Detect which cell encompasses the target text, then output its [X, Y] center coordinate. 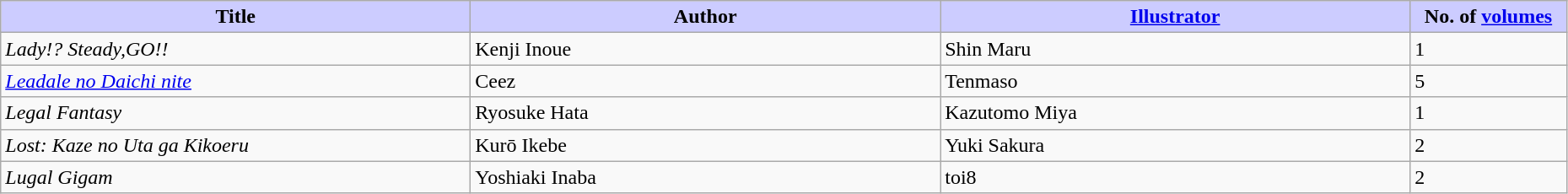
Kurō Ikebe [705, 145]
Tenmaso [1176, 81]
Legal Fantasy [236, 113]
Ryosuke Hata [705, 113]
Lady!? Steady,GO!! [236, 49]
Leadale no Daichi nite [236, 81]
Kenji Inoue [705, 49]
Yoshiaki Inaba [705, 177]
Ceez [705, 81]
Yuki Sakura [1176, 145]
Title [236, 17]
Author [705, 17]
Illustrator [1176, 17]
Shin Maru [1176, 49]
Kazutomo Miya [1176, 113]
Lost: Kaze no Uta ga Kikoeru [236, 145]
5 [1489, 81]
toi8 [1176, 177]
No. of volumes [1489, 17]
Lugal Gigam [236, 177]
